From the cell containing the given text, extract its center point as [x, y] coordinate. 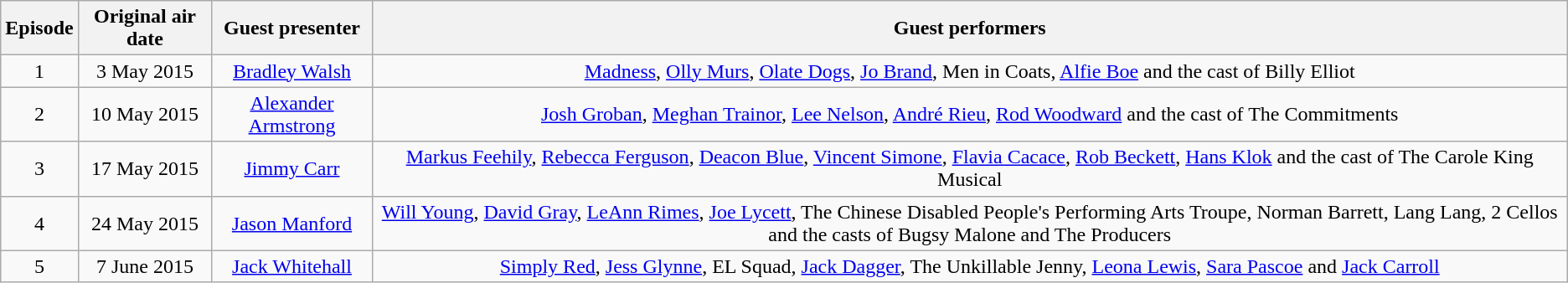
Josh Groban, Meghan Trainor, Lee Nelson, André Rieu, Rod Woodward and the cast of The Commitments [970, 114]
3 [39, 169]
24 May 2015 [145, 223]
Simply Red, Jess Glynne, EL Squad, Jack Dagger, The Unkillable Jenny, Leona Lewis, Sara Pascoe and Jack Carroll [970, 266]
Guest presenter [291, 28]
10 May 2015 [145, 114]
5 [39, 266]
Alexander Armstrong [291, 114]
17 May 2015 [145, 169]
1 [39, 71]
3 May 2015 [145, 71]
Jason Manford [291, 223]
Original air date [145, 28]
4 [39, 223]
Jimmy Carr [291, 169]
Guest performers [970, 28]
7 June 2015 [145, 266]
Markus Feehily, Rebecca Ferguson, Deacon Blue, Vincent Simone, Flavia Cacace, Rob Beckett, Hans Klok and the cast of The Carole King Musical [970, 169]
Madness, Olly Murs, Olate Dogs, Jo Brand, Men in Coats, Alfie Boe and the cast of Billy Elliot [970, 71]
Episode [39, 28]
2 [39, 114]
Bradley Walsh [291, 71]
Jack Whitehall [291, 266]
